Find where the given text appears and provide that cell's center as (X, Y) coordinate. 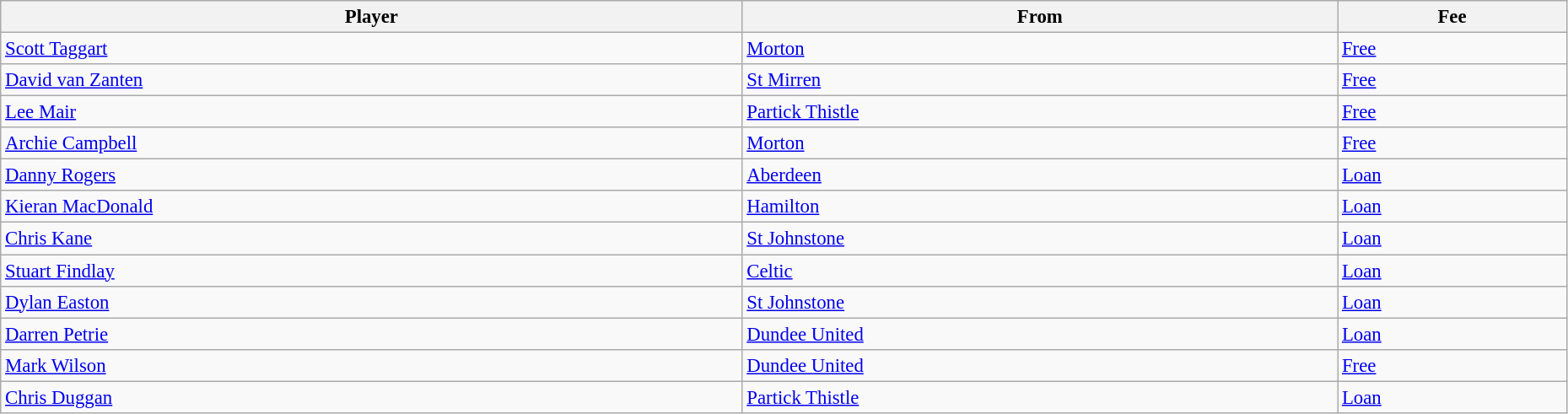
Archie Campbell (371, 143)
St Mirren (1040, 80)
Celtic (1040, 271)
Player (371, 17)
Stuart Findlay (371, 271)
Fee (1452, 17)
Scott Taggart (371, 49)
Aberdeen (1040, 175)
Danny Rogers (371, 175)
Darren Petrie (371, 334)
Mark Wilson (371, 365)
From (1040, 17)
Dylan Easton (371, 302)
Lee Mair (371, 112)
David van Zanten (371, 80)
Chris Duggan (371, 397)
Chris Kane (371, 239)
Kieran MacDonald (371, 207)
Hamilton (1040, 207)
